Detect which cell encompasses the target text, then output its (X, Y) center coordinate. 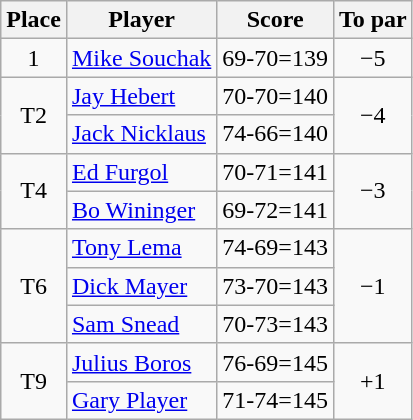
69-70=139 (276, 58)
73-70=143 (276, 286)
Mike Souchak (141, 58)
T9 (34, 381)
70-70=140 (276, 96)
Score (276, 20)
69-72=141 (276, 210)
74-66=140 (276, 134)
Ed Furgol (141, 172)
Sam Snead (141, 324)
1 (34, 58)
70-73=143 (276, 324)
Tony Lema (141, 248)
+1 (372, 381)
T6 (34, 286)
71-74=145 (276, 400)
70-71=141 (276, 172)
Jack Nicklaus (141, 134)
−4 (372, 115)
76-69=145 (276, 362)
−3 (372, 191)
T4 (34, 191)
Player (141, 20)
−5 (372, 58)
Place (34, 20)
Gary Player (141, 400)
Julius Boros (141, 362)
Bo Wininger (141, 210)
Jay Hebert (141, 96)
T2 (34, 115)
Dick Mayer (141, 286)
−1 (372, 286)
74-69=143 (276, 248)
To par (372, 20)
